For the text-containing cell, return its midpoint in (x, y) coordinate format. 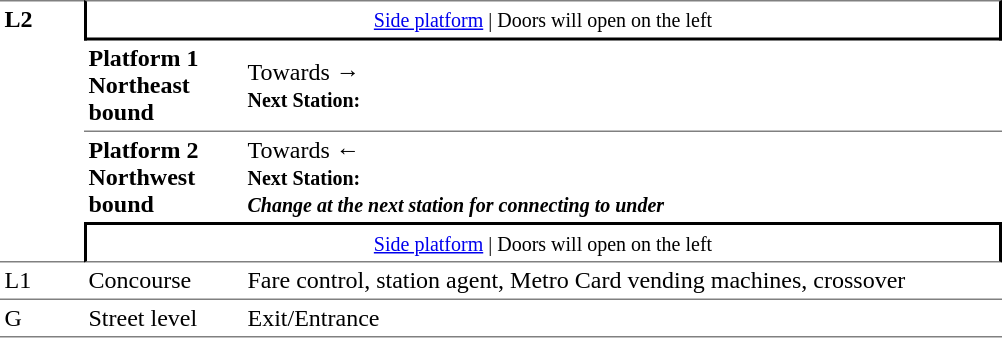
Fare control, station agent, Metro Card vending machines, crossover (622, 280)
Platform 1Northeast bound (164, 86)
L2 (42, 131)
L1 (42, 280)
Street level (164, 318)
Towards ← Next Station: Change at the next station for connecting to under (622, 177)
Towards → Next Station: (622, 86)
Concourse (164, 280)
Exit/Entrance (622, 318)
G (42, 318)
Platform 2Northwest bound (164, 177)
